Provide the (x, y) coordinate of the cell's center where the given text is located.  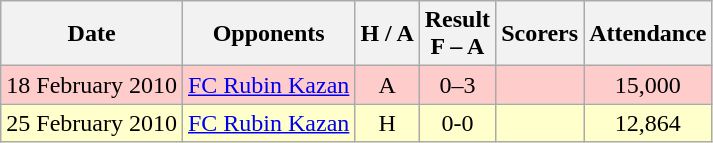
12,864 (648, 123)
25 February 2010 (92, 123)
ResultF – A (457, 34)
18 February 2010 (92, 85)
Scorers (540, 34)
Attendance (648, 34)
Opponents (268, 34)
Date (92, 34)
H (387, 123)
0-0 (457, 123)
15,000 (648, 85)
A (387, 85)
0–3 (457, 85)
H / A (387, 34)
